Capture the cell that displays the provided text and extract its [x, y] central coordinate. 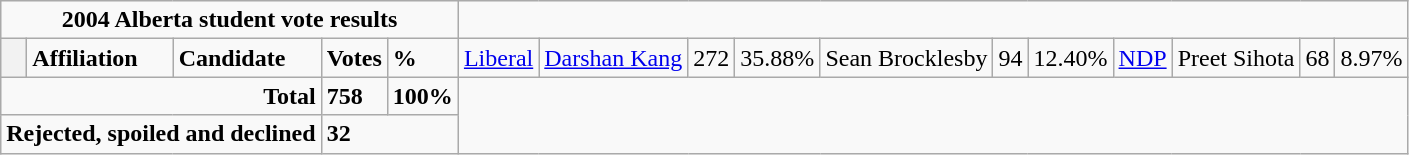
Darshan Kang [614, 58]
100% [422, 96]
Rejected, spoiled and declined [161, 134]
8.97% [1372, 58]
Preet Sihota [1236, 58]
Affiliation [100, 58]
272 [712, 58]
32 [390, 134]
2004 Alberta student vote results [230, 20]
Candidate [247, 58]
NDP [1142, 58]
94 [1010, 58]
35.88% [778, 58]
Sean Brocklesby [906, 58]
68 [1318, 58]
Liberal [498, 58]
758 [354, 96]
Votes [354, 58]
Total [161, 96]
12.40% [1070, 58]
% [422, 58]
